Return the (X, Y) coordinate for the center point of the cell that contains the specified text.  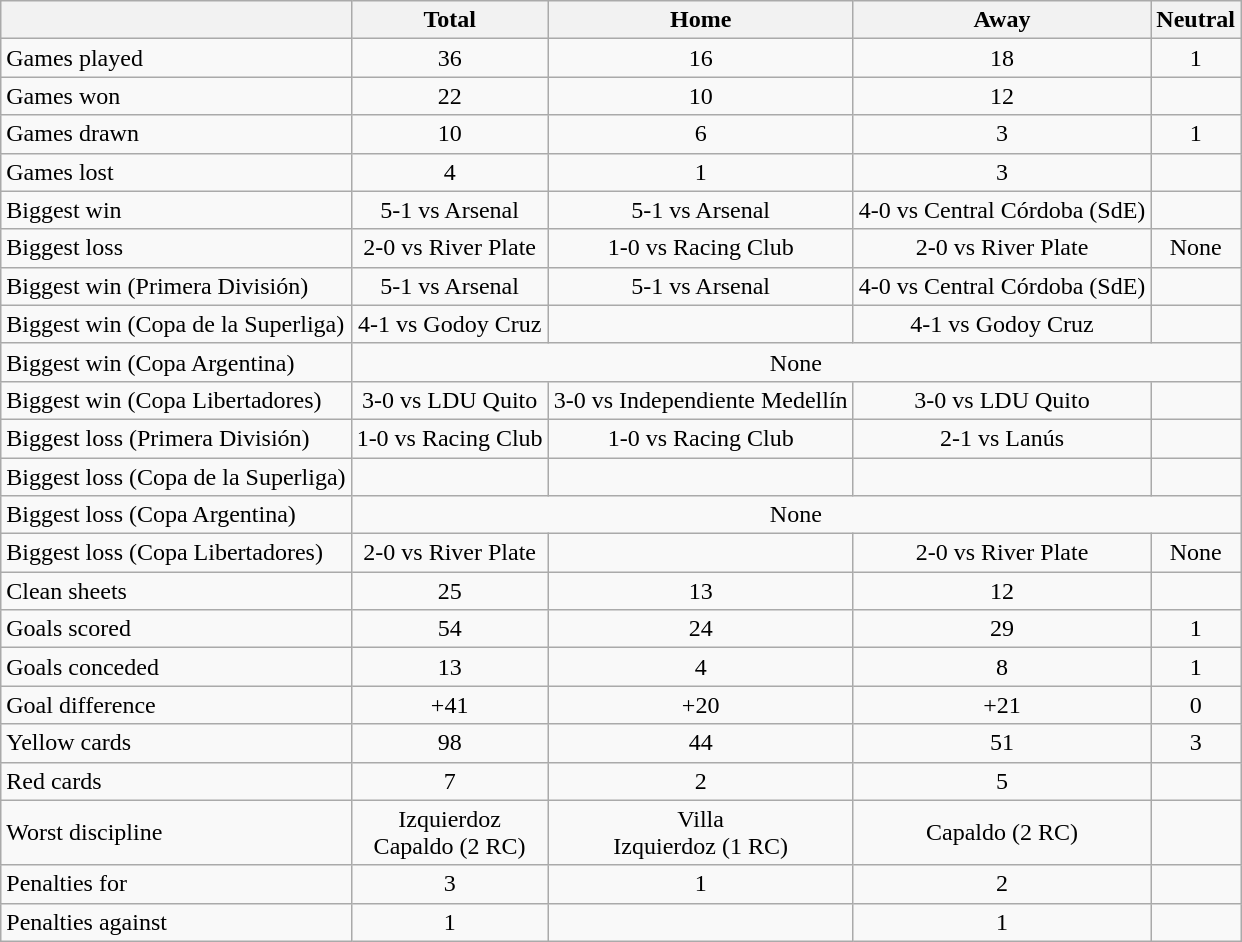
Home (700, 20)
Biggest win (176, 210)
Yellow cards (176, 743)
24 (700, 629)
Games played (176, 58)
Biggest loss (Primera División) (176, 438)
Capaldo (2 RC) (1002, 832)
Worst discipline (176, 832)
16 (700, 58)
Biggest win (Copa de la Superliga) (176, 324)
7 (450, 781)
6 (700, 134)
Games drawn (176, 134)
IzquierdozCapaldo (2 RC) (450, 832)
98 (450, 743)
Biggest win (Copa Argentina) (176, 362)
Away (1002, 20)
Games lost (176, 172)
Neutral (1196, 20)
29 (1002, 629)
Goal difference (176, 705)
Biggest loss (Copa Argentina) (176, 515)
Penalties for (176, 884)
Penalties against (176, 922)
+21 (1002, 705)
22 (450, 96)
54 (450, 629)
Goals conceded (176, 667)
36 (450, 58)
44 (700, 743)
8 (1002, 667)
5 (1002, 781)
2-1 vs Lanús (1002, 438)
Biggest loss (176, 248)
Total (450, 20)
25 (450, 591)
Biggest loss (Copa de la Superliga) (176, 477)
0 (1196, 705)
Biggest loss (Copa Libertadores) (176, 553)
18 (1002, 58)
3-0 vs Independiente Medellín (700, 400)
Goals scored (176, 629)
Biggest win (Copa Libertadores) (176, 400)
Games won (176, 96)
Red cards (176, 781)
51 (1002, 743)
VillaIzquierdoz (1 RC) (700, 832)
Clean sheets (176, 591)
+41 (450, 705)
+20 (700, 705)
Biggest win (Primera División) (176, 286)
